Capture the cell that displays the provided text and extract its (X, Y) central coordinate. 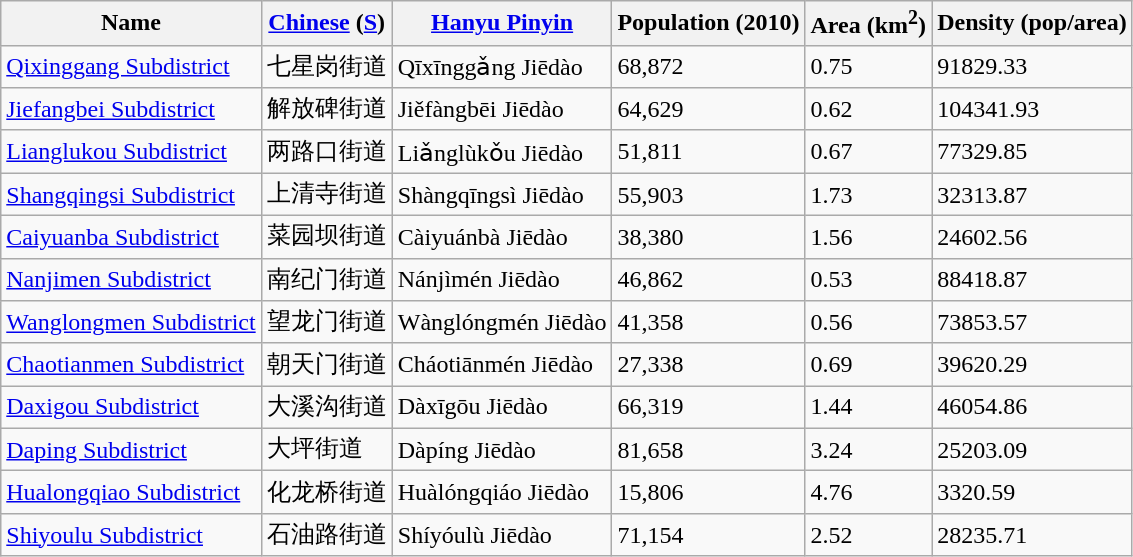
解放碑街道 (326, 110)
Chaotianmen Subdistrict (131, 364)
46,862 (708, 280)
Càiyuánbà Jiēdào (502, 238)
77329.85 (1032, 152)
73853.57 (1032, 322)
55,903 (708, 194)
4.76 (868, 492)
3.24 (868, 450)
Density (pop/area) (1032, 24)
石油路街道 (326, 534)
27,338 (708, 364)
七星岗街道 (326, 66)
Dàpíng Jiēdào (502, 450)
上清寺街道 (326, 194)
Hualongqiao Subdistrict (131, 492)
Huàlóngqiáo Jiēdào (502, 492)
2.52 (868, 534)
41,358 (708, 322)
Dàxīgōu Jiēdào (502, 408)
南纪门街道 (326, 280)
81,658 (708, 450)
28235.71 (1032, 534)
Daxigou Subdistrict (131, 408)
Liǎnglùkǒu Jiēdào (502, 152)
化龙桥街道 (326, 492)
大坪街道 (326, 450)
Daping Subdistrict (131, 450)
Caiyuanba Subdistrict (131, 238)
Nanjimen Subdistrict (131, 280)
46054.86 (1032, 408)
38,380 (708, 238)
朝天门街道 (326, 364)
Wànglóngmén Jiēdào (502, 322)
望龙门街道 (326, 322)
Nánjìmén Jiēdào (502, 280)
15,806 (708, 492)
菜园坝街道 (326, 238)
Jiefangbei Subdistrict (131, 110)
0.67 (868, 152)
Cháotiānmén Jiēdào (502, 364)
51,811 (708, 152)
24602.56 (1032, 238)
88418.87 (1032, 280)
64,629 (708, 110)
66,319 (708, 408)
大溪沟街道 (326, 408)
Hanyu Pinyin (502, 24)
0.75 (868, 66)
Wanglongmen Subdistrict (131, 322)
104341.93 (1032, 110)
两路口街道 (326, 152)
0.53 (868, 280)
Chinese (S) (326, 24)
1.56 (868, 238)
0.62 (868, 110)
0.56 (868, 322)
Shiyoulu Subdistrict (131, 534)
91829.33 (1032, 66)
68,872 (708, 66)
Population (2010) (708, 24)
Shangqingsi Subdistrict (131, 194)
1.44 (868, 408)
71,154 (708, 534)
1.73 (868, 194)
3320.59 (1032, 492)
Shàngqīngsì Jiēdào (502, 194)
39620.29 (1032, 364)
Area (km2) (868, 24)
Qixinggang Subdistrict (131, 66)
25203.09 (1032, 450)
Qīxīnggǎng Jiēdào (502, 66)
Lianglukou Subdistrict (131, 152)
Shíyóulù Jiēdào (502, 534)
Jiěfàngbēi Jiēdào (502, 110)
0.69 (868, 364)
32313.87 (1032, 194)
Name (131, 24)
